Find where the given text appears and provide that cell's center as [x, y] coordinate. 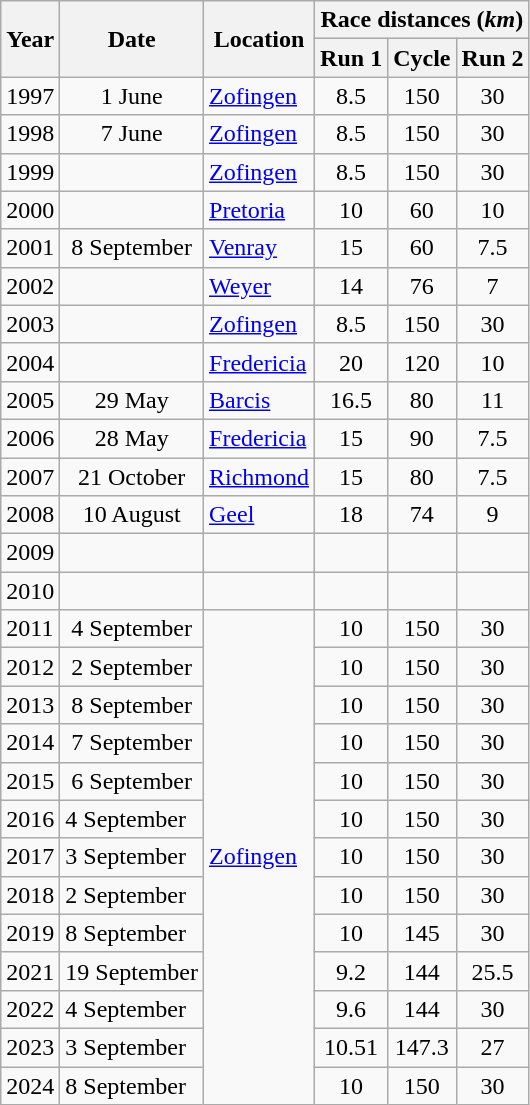
18 [352, 515]
29 May [132, 400]
Run 2 [492, 58]
27 [492, 1047]
1999 [30, 172]
7 September [132, 743]
2004 [30, 362]
Location [260, 39]
16.5 [352, 400]
90 [422, 438]
11 [492, 400]
2006 [30, 438]
7 June [132, 134]
2013 [30, 705]
9 [492, 515]
Run 1 [352, 58]
Race distances (km) [422, 20]
2002 [30, 286]
9.6 [352, 1009]
76 [422, 286]
Year [30, 39]
10.51 [352, 1047]
Barcis [260, 400]
Pretoria [260, 210]
10 August [132, 515]
Geel [260, 515]
2005 [30, 400]
2011 [30, 629]
Venray [260, 248]
2023 [30, 1047]
2021 [30, 971]
14 [352, 286]
Cycle [422, 58]
2007 [30, 477]
1998 [30, 134]
2015 [30, 781]
Weyer [260, 286]
2003 [30, 324]
Date [132, 39]
2009 [30, 553]
6 September [132, 781]
74 [422, 515]
2017 [30, 857]
Richmond [260, 477]
7 [492, 286]
2024 [30, 1085]
20 [352, 362]
2000 [30, 210]
2001 [30, 248]
147.3 [422, 1047]
2014 [30, 743]
1 June [132, 96]
120 [422, 362]
145 [422, 933]
2018 [30, 895]
2010 [30, 591]
1997 [30, 96]
2008 [30, 515]
21 October [132, 477]
19 September [132, 971]
25.5 [492, 971]
2022 [30, 1009]
28 May [132, 438]
9.2 [352, 971]
2016 [30, 819]
2012 [30, 667]
2019 [30, 933]
